From the cell containing the given text, extract its center point as (X, Y) coordinate. 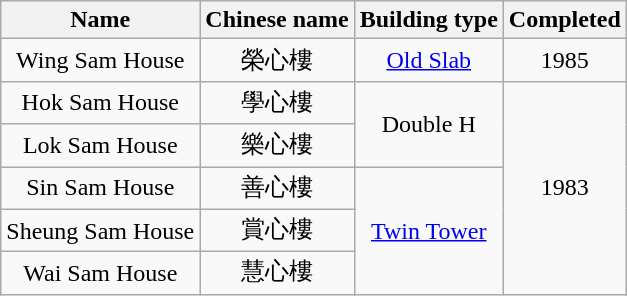
學心樓 (277, 102)
Hok Sam House (100, 102)
Old Slab (428, 60)
Name (100, 20)
Sin Sam House (100, 188)
榮心樓 (277, 60)
1985 (564, 60)
Twin Tower (428, 230)
1983 (564, 188)
Lok Sam House (100, 146)
Building type (428, 20)
Double H (428, 124)
Wai Sam House (100, 274)
Completed (564, 20)
善心樓 (277, 188)
Chinese name (277, 20)
Wing Sam House (100, 60)
賞心樓 (277, 230)
慧心樓 (277, 274)
樂心樓 (277, 146)
Sheung Sam House (100, 230)
